Return the (x, y) coordinate for the center point of the cell that contains the specified text.  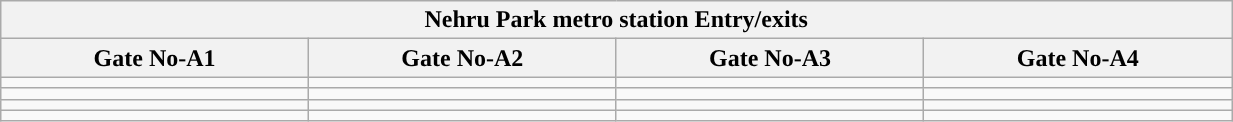
Gate No-A2 (462, 58)
Nehru Park metro station Entry/exits (616, 20)
Gate No-A4 (1078, 58)
Gate No-A3 (770, 58)
Gate No-A1 (155, 58)
